Identify which cell holds the provided text, then report its [X, Y] central coordinate. 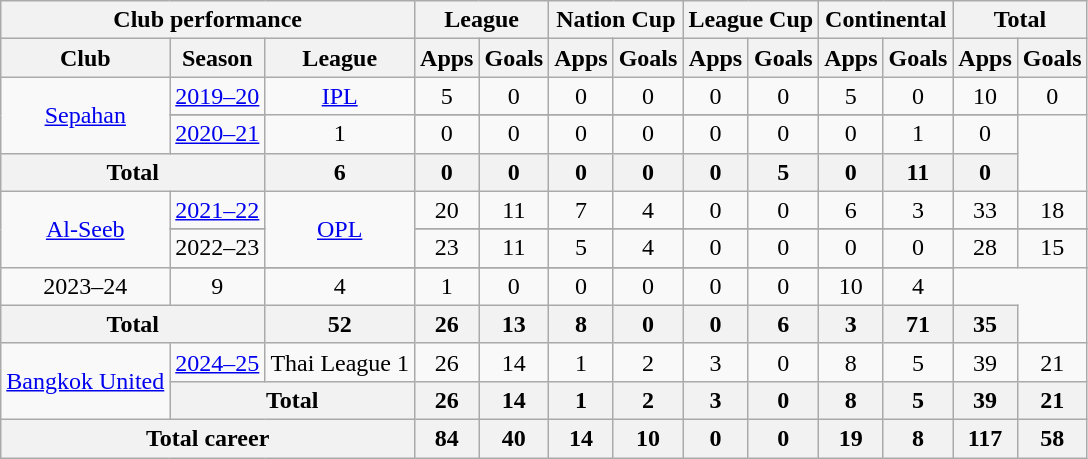
28 [985, 248]
13 [514, 324]
Season [218, 58]
Thai League 1 [340, 362]
2019–20 [218, 96]
2023–24 [86, 286]
Total career [208, 438]
117 [985, 438]
Bangkok United [86, 381]
19 [851, 438]
Nation Cup [616, 20]
2022–23 [218, 248]
40 [514, 438]
35 [985, 324]
Continental [886, 20]
2020–21 [218, 134]
League Cup [751, 20]
52 [340, 324]
Club performance [208, 20]
18 [1052, 210]
9 [218, 286]
2024–25 [218, 362]
7 [581, 210]
84 [447, 438]
58 [1052, 438]
23 [447, 248]
71 [918, 324]
OPL [340, 229]
33 [985, 210]
Al-Seeb [86, 229]
Club [86, 58]
IPL [340, 96]
2021–22 [218, 210]
15 [1052, 248]
20 [447, 210]
Sepahan [86, 115]
